Return (x, y) of the center of cell containing provided text 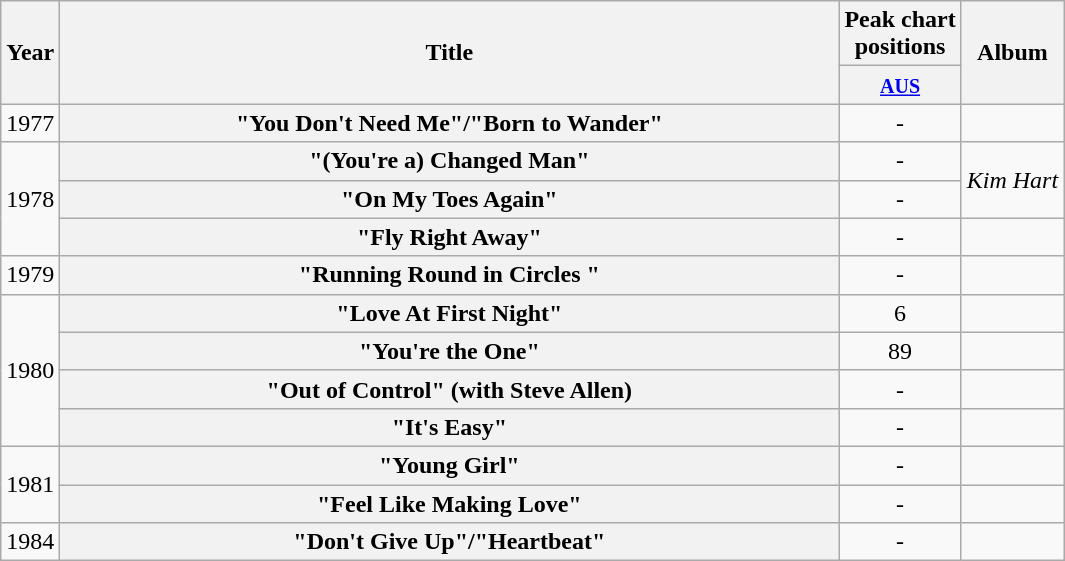
1981 (30, 484)
"Don't Give Up"/"Heartbeat" (450, 542)
"On My Toes Again" (450, 199)
Album (1012, 52)
"It's Easy" (450, 427)
1980 (30, 370)
"Feel Like Making Love" (450, 503)
"Love At First Night" (450, 313)
1977 (30, 123)
1978 (30, 199)
6 (900, 313)
Year (30, 52)
"Out of Control" (with Steve Allen) (450, 389)
"Running Round in Circles " (450, 275)
Title (450, 52)
"You Don't Need Me"/"Born to Wander" (450, 123)
"Fly Right Away" (450, 237)
Peak chartpositions (900, 34)
1984 (30, 542)
"You're the One" (450, 351)
Kim Hart (1012, 180)
"(You're a) Changed Man" (450, 161)
"Young Girl" (450, 465)
AUS (900, 85)
1979 (30, 275)
89 (900, 351)
